For the text-containing cell, return its midpoint in [X, Y] coordinate format. 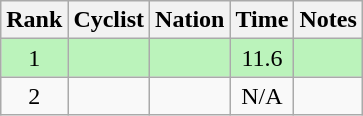
1 [34, 58]
Cyclist [109, 20]
Nation [190, 20]
Time [262, 20]
11.6 [262, 58]
Rank [34, 20]
N/A [262, 96]
2 [34, 96]
Notes [328, 20]
